Output the (x, y) coordinate of the center of the cell containing the given text.  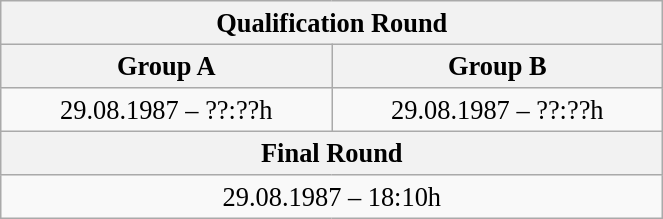
Group A (166, 66)
Qualification Round (332, 22)
29.08.1987 – 18:10h (332, 197)
Final Round (332, 153)
Group B (498, 66)
